Capture the cell that displays the provided text and extract its [X, Y] central coordinate. 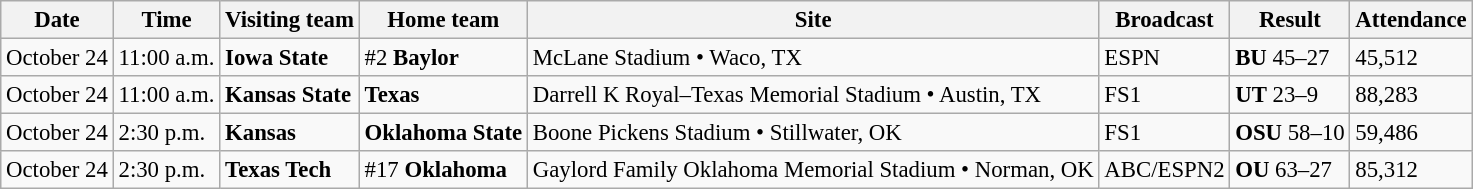
BU 45–27 [1290, 58]
Gaylord Family Oklahoma Memorial Stadium • Norman, OK [813, 170]
Visiting team [290, 20]
45,512 [1411, 58]
UT 23–9 [1290, 95]
#2 Baylor [443, 58]
#17 Oklahoma [443, 170]
OU 63–27 [1290, 170]
Broadcast [1164, 20]
Kansas [290, 133]
McLane Stadium • Waco, TX [813, 58]
Oklahoma State [443, 133]
OSU 58–10 [1290, 133]
ESPN [1164, 58]
88,283 [1411, 95]
59,486 [1411, 133]
Boone Pickens Stadium • Stillwater, OK [813, 133]
Time [166, 20]
Result [1290, 20]
ABC/ESPN2 [1164, 170]
Kansas State [290, 95]
Darrell K Royal–Texas Memorial Stadium • Austin, TX [813, 95]
Date [57, 20]
Site [813, 20]
Texas [443, 95]
Attendance [1411, 20]
Iowa State [290, 58]
85,312 [1411, 170]
Home team [443, 20]
Texas Tech [290, 170]
